Return (X, Y) of the center of cell containing provided text 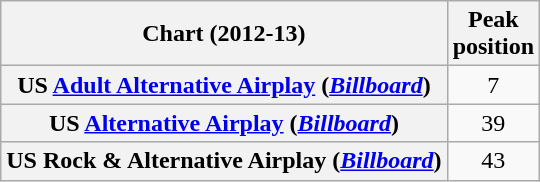
39 (493, 123)
Chart (2012-13) (224, 34)
US Adult Alternative Airplay (Billboard) (224, 85)
US Alternative Airplay (Billboard) (224, 123)
US Rock & Alternative Airplay (Billboard) (224, 161)
43 (493, 161)
7 (493, 85)
Peakposition (493, 34)
